Search for the cell housing the specified text and yield its [X, Y] center coordinate. 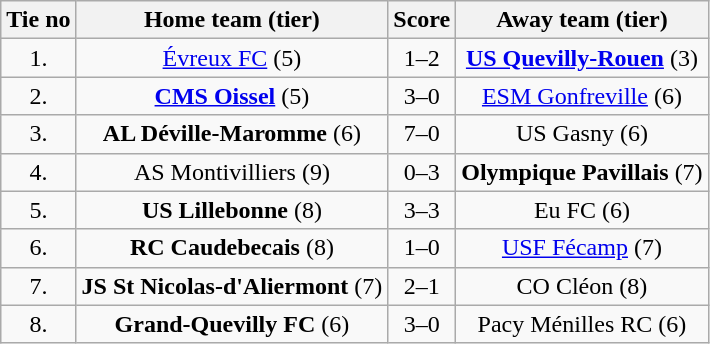
3–3 [422, 210]
1. [38, 58]
1–0 [422, 248]
JS St Nicolas-d'Aliermont (7) [232, 286]
CMS Oissel (5) [232, 96]
4. [38, 172]
USF Fécamp (7) [582, 248]
US Gasny (6) [582, 134]
Évreux FC (5) [232, 58]
AS Montivilliers (9) [232, 172]
5. [38, 210]
CO Cléon (8) [582, 286]
0–3 [422, 172]
Away team (tier) [582, 20]
Score [422, 20]
US Lillebonne (8) [232, 210]
2. [38, 96]
6. [38, 248]
Eu FC (6) [582, 210]
Grand-Quevilly FC (6) [232, 324]
ESM Gonfreville (6) [582, 96]
US Quevilly-Rouen (3) [582, 58]
2–1 [422, 286]
1–2 [422, 58]
Tie no [38, 20]
AL Déville-Maromme (6) [232, 134]
8. [38, 324]
7. [38, 286]
Olympique Pavillais (7) [582, 172]
Pacy Ménilles RC (6) [582, 324]
3. [38, 134]
RC Caudebecais (8) [232, 248]
Home team (tier) [232, 20]
7–0 [422, 134]
